Return (X, Y) of the center of cell containing provided text 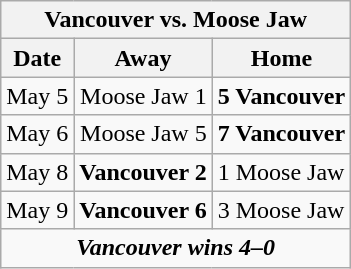
Vancouver 6 (143, 210)
May 5 (38, 96)
May 9 (38, 210)
Home (281, 58)
Date (38, 58)
Vancouver vs. Moose Jaw (176, 20)
Away (143, 58)
5 Vancouver (281, 96)
May 6 (38, 134)
May 8 (38, 172)
7 Vancouver (281, 134)
3 Moose Jaw (281, 210)
Moose Jaw 1 (143, 96)
1 Moose Jaw (281, 172)
Vancouver wins 4–0 (176, 248)
Vancouver 2 (143, 172)
Moose Jaw 5 (143, 134)
